Find where the given text appears and provide that cell's center as [X, Y] coordinate. 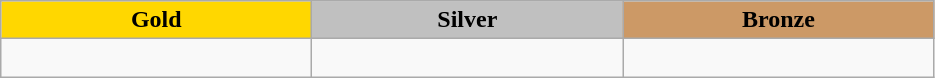
Silver [468, 20]
Gold [156, 20]
Bronze [778, 20]
